Extract the [x, y] coordinate from the center of the cell holding the provided text.  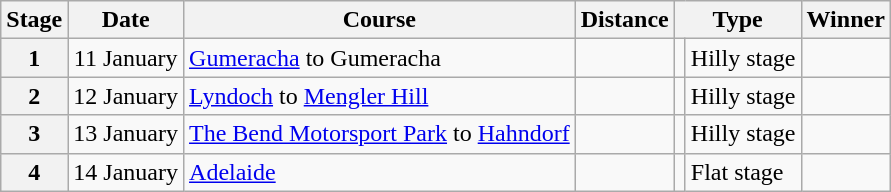
14 January [126, 172]
1 [34, 58]
Adelaide [380, 172]
Gumeracha to Gumeracha [380, 58]
4 [34, 172]
11 January [126, 58]
3 [34, 134]
Flat stage [743, 172]
Stage [34, 20]
Date [126, 20]
2 [34, 96]
13 January [126, 134]
Course [380, 20]
Lyndoch to Mengler Hill [380, 96]
Winner [846, 20]
12 January [126, 96]
Type [738, 20]
Distance [624, 20]
The Bend Motorsport Park to Hahndorf [380, 134]
